Return [X, Y] of the center of cell containing provided text 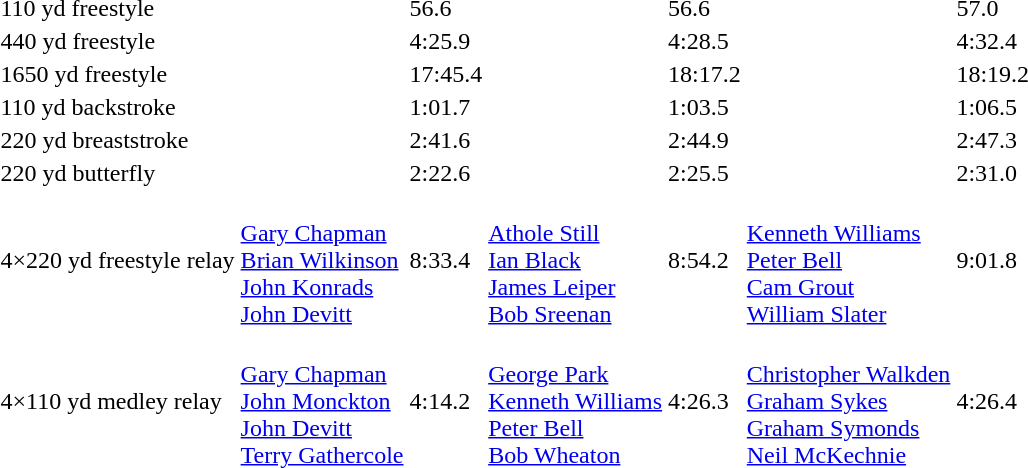
18:17.2 [705, 74]
2:25.5 [705, 173]
Gary ChapmanBrian WilkinsonJohn KonradsJohn Devitt [322, 260]
8:54.2 [705, 260]
8:33.4 [446, 260]
1:01.7 [446, 107]
1:03.5 [705, 107]
2:44.9 [705, 140]
2:41.6 [446, 140]
2:22.6 [446, 173]
Athole StillIan BlackJames LeiperBob Sreenan [576, 260]
4:25.9 [446, 41]
4:28.5 [705, 41]
17:45.4 [446, 74]
Kenneth WilliamsPeter BellCam GroutWilliam Slater [848, 260]
